Find where the given text appears and provide that cell's center as (X, Y) coordinate. 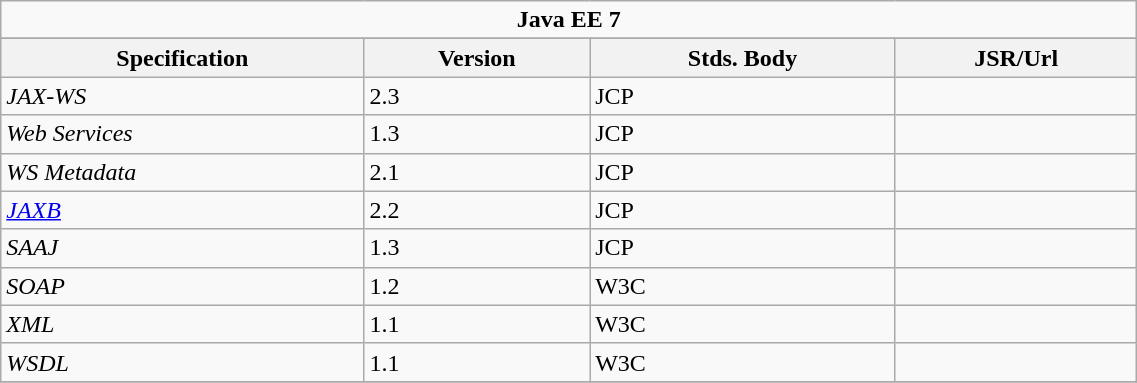
Version (477, 58)
XML (182, 324)
1.2 (477, 286)
WSDL (182, 362)
Stds. Body (743, 58)
2.2 (477, 210)
Web Services (182, 134)
JAX-WS (182, 96)
Java EE 7 (569, 20)
SOAP (182, 286)
JAXB (182, 210)
Specification (182, 58)
2.1 (477, 172)
JSR/Url (1016, 58)
SAAJ (182, 248)
2.3 (477, 96)
WS Metadata (182, 172)
